Extract the [X, Y] coordinate from the center of the cell holding the provided text.  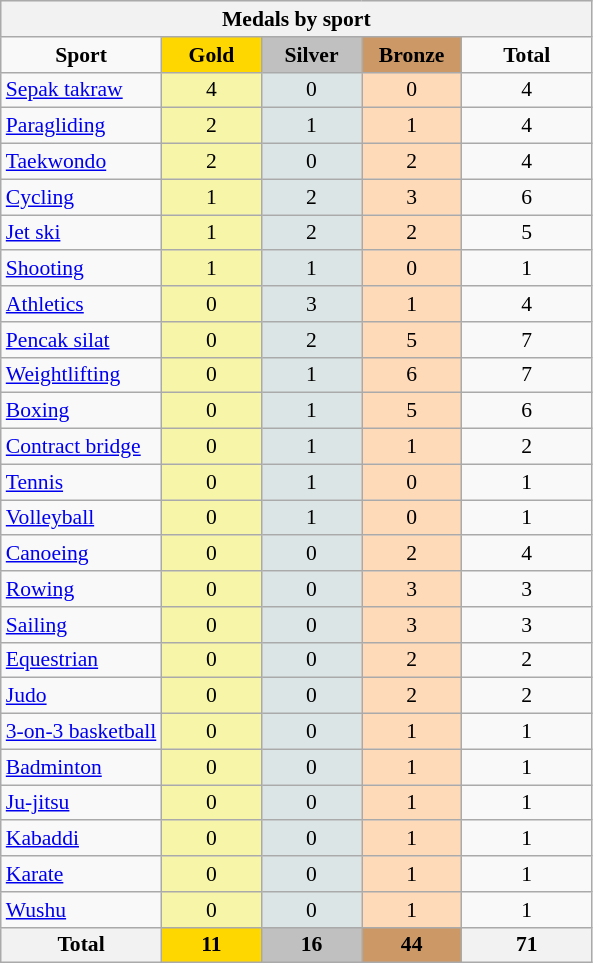
Athletics [82, 304]
Canoeing [82, 554]
Weightlifting [82, 375]
Boxing [82, 411]
Sepak takraw [82, 90]
Badminton [82, 767]
Karate [82, 874]
3-on-3 basketball [82, 732]
Contract bridge [82, 447]
Paragliding [82, 126]
16 [311, 945]
Equestrian [82, 660]
Rowing [82, 589]
Wushu [82, 910]
Judo [82, 696]
Medals by sport [296, 19]
71 [527, 945]
Bronze [412, 55]
Sailing [82, 625]
Sport [82, 55]
Kabaddi [82, 839]
Pencak silat [82, 340]
Tennis [82, 482]
Cycling [82, 197]
Jet ski [82, 233]
44 [412, 945]
Volleyball [82, 518]
Shooting [82, 269]
11 [211, 945]
Gold [211, 55]
Ju-jitsu [82, 803]
Taekwondo [82, 162]
Silver [311, 55]
